Extract the (X, Y) coordinate from the center of the cell holding the provided text.  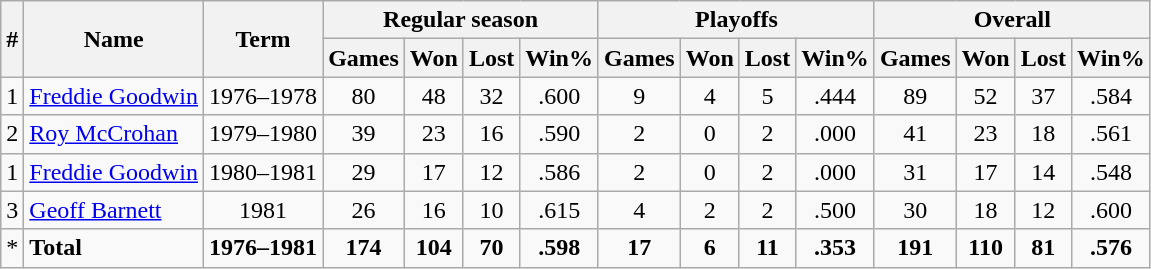
* (12, 248)
191 (915, 248)
81 (1043, 248)
110 (986, 248)
Total (114, 248)
Overall (1012, 20)
52 (986, 96)
9 (639, 96)
1976–1978 (264, 96)
Regular season (461, 20)
.500 (836, 210)
1976–1981 (264, 248)
39 (364, 134)
.444 (836, 96)
32 (491, 96)
174 (364, 248)
37 (1043, 96)
5 (767, 96)
.353 (836, 248)
# (12, 39)
29 (364, 172)
Name (114, 39)
Term (264, 39)
70 (491, 248)
10 (491, 210)
30 (915, 210)
48 (434, 96)
.548 (1112, 172)
1981 (264, 210)
31 (915, 172)
14 (1043, 172)
.561 (1112, 134)
Playoffs (736, 20)
80 (364, 96)
104 (434, 248)
41 (915, 134)
26 (364, 210)
.615 (560, 210)
1979–1980 (264, 134)
6 (710, 248)
.590 (560, 134)
.598 (560, 248)
11 (767, 248)
.576 (1112, 248)
Geoff Barnett (114, 210)
89 (915, 96)
3 (12, 210)
.586 (560, 172)
Roy McCrohan (114, 134)
1980–1981 (264, 172)
.584 (1112, 96)
